For the text-containing cell, return its midpoint in (X, Y) coordinate format. 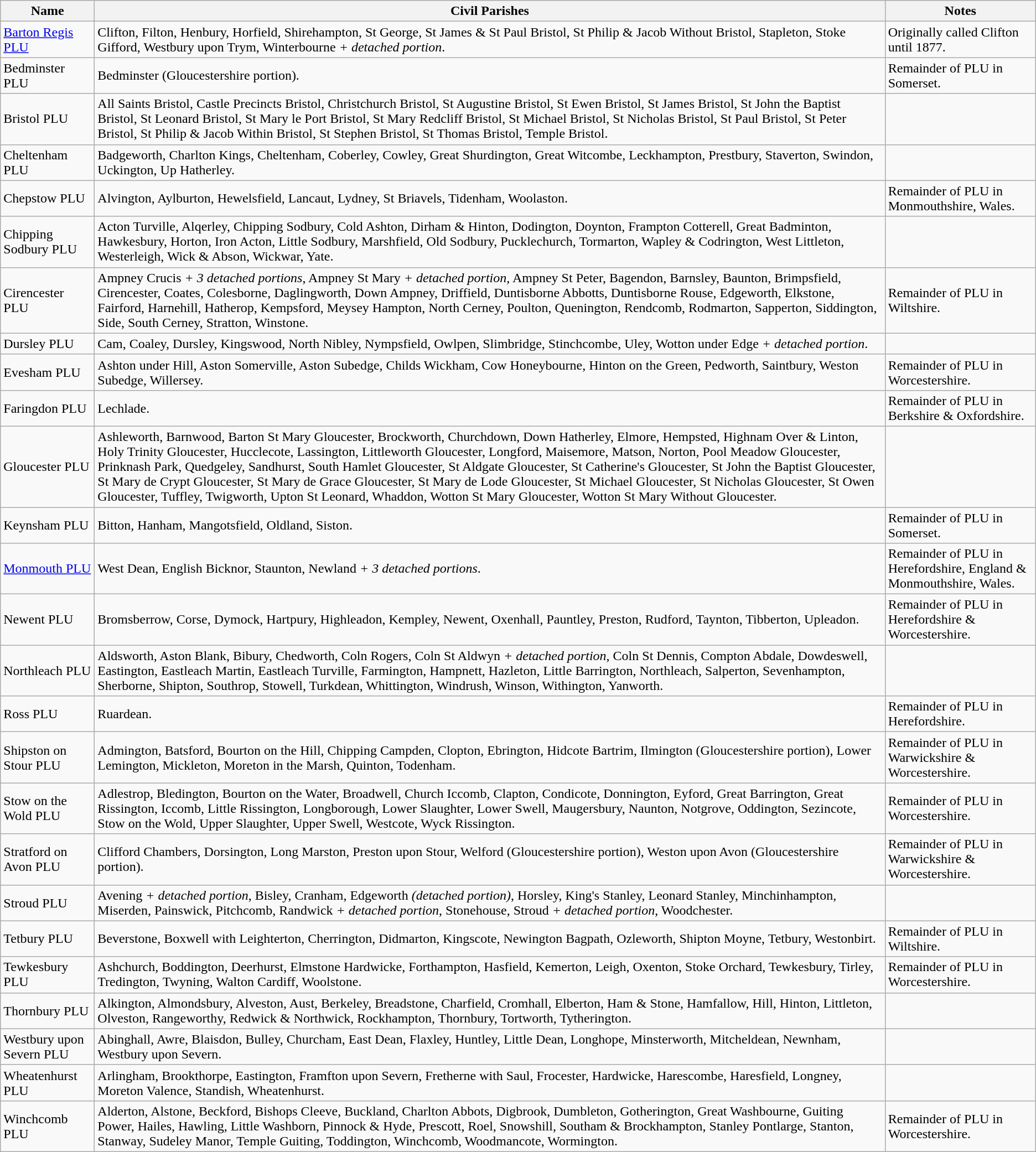
Bitton, Hanham, Mangotsfield, Oldland, Siston. (490, 525)
Bedminster PLU (48, 75)
Ruardean. (490, 714)
Stratford on Avon PLU (48, 859)
Gloucester PLU (48, 466)
Chepstow PLU (48, 198)
Winchcomb PLU (48, 1126)
Alvington, Aylburton, Hewelsfield, Lancaut, Lydney, St Briavels, Tidenham, Woolaston. (490, 198)
Tewkesbury PLU (48, 975)
Westbury upon Severn PLU (48, 1047)
Tetbury PLU (48, 938)
Northleach PLU (48, 671)
Newent PLU (48, 620)
Originally called Clifton until 1877. (960, 40)
Ross PLU (48, 714)
Wheatenhurst PLU (48, 1082)
Notes (960, 11)
Cam, Coaley, Dursley, Kingswood, North Nibley, Nympsfield, Owlpen, Slimbridge, Stinchcombe, Uley, Wotton under Edge + detached portion. (490, 344)
Name (48, 11)
Cirencester PLU (48, 300)
Stroud PLU (48, 903)
Shipston on Stour PLU (48, 757)
West Dean, English Bicknor, Staunton, Newland + 3 detached portions. (490, 569)
Barton Regis PLU (48, 40)
Bedminster (Gloucestershire portion). (490, 75)
Civil Parishes (490, 11)
Evesham PLU (48, 372)
Keynsham PLU (48, 525)
Cheltenham PLU (48, 163)
Dursley PLU (48, 344)
Faringdon PLU (48, 408)
Thornbury PLU (48, 1010)
Remainder of PLU in Herefordshire. (960, 714)
Remainder of PLU in Herefordshire & Worcestershire. (960, 620)
Remainder of PLU in Monmouthshire, Wales. (960, 198)
Remainder of PLU in Berkshire & Oxfordshire. (960, 408)
Chipping Sodbury PLU (48, 242)
Stow on the Wold PLU (48, 808)
Bromsberrow, Corse, Dymock, Hartpury, Highleadon, Kempley, Newent, Oxenhall, Pauntley, Preston, Rudford, Taynton, Tibberton, Upleadon. (490, 620)
Beverstone, Boxwell with Leighterton, Cherrington, Didmarton, Kingscote, Newington Bagpath, Ozleworth, Shipton Moyne, Tetbury, Westonbirt. (490, 938)
Bristol PLU (48, 119)
Remainder of PLU in Herefordshire, England & Monmouthshire, Wales. (960, 569)
Clifford Chambers, Dorsington, Long Marston, Preston upon Stour, Welford (Gloucestershire portion), Weston upon Avon (Gloucestershire portion). (490, 859)
Lechlade. (490, 408)
Monmouth PLU (48, 569)
